Return the (x, y) coordinate for the center point of the cell that contains the specified text.  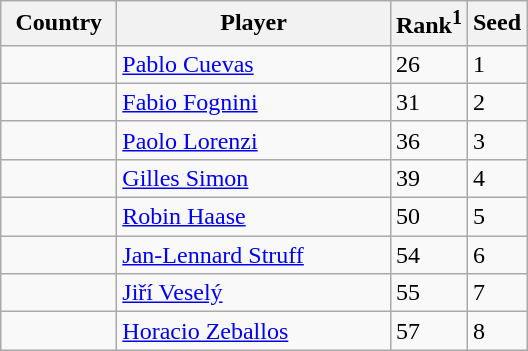
31 (428, 102)
39 (428, 178)
Paolo Lorenzi (254, 140)
4 (496, 178)
Jiří Veselý (254, 293)
57 (428, 331)
8 (496, 331)
36 (428, 140)
Fabio Fognini (254, 102)
26 (428, 64)
Gilles Simon (254, 178)
54 (428, 255)
55 (428, 293)
Pablo Cuevas (254, 64)
1 (496, 64)
2 (496, 102)
Seed (496, 24)
Robin Haase (254, 217)
Player (254, 24)
6 (496, 255)
3 (496, 140)
50 (428, 217)
Rank1 (428, 24)
Horacio Zeballos (254, 331)
Jan-Lennard Struff (254, 255)
7 (496, 293)
Country (59, 24)
5 (496, 217)
